Identify which cell holds the provided text, then report its [X, Y] central coordinate. 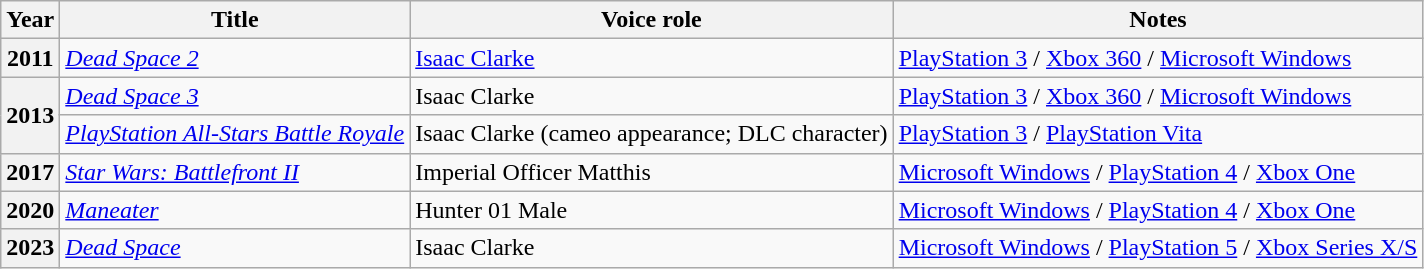
Dead Space 2 [235, 58]
Title [235, 20]
Imperial Officer Matthis [652, 172]
Microsoft Windows / PlayStation 5 / Xbox Series X/S [1158, 248]
2023 [30, 248]
Year [30, 20]
2011 [30, 58]
2013 [30, 115]
Dead Space 3 [235, 96]
Star Wars: Battlefront II [235, 172]
Hunter 01 Male [652, 210]
2017 [30, 172]
2020 [30, 210]
Voice role [652, 20]
PlayStation All-Stars Battle Royale [235, 134]
PlayStation 3 / PlayStation Vita [1158, 134]
Notes [1158, 20]
Isaac Clarke (cameo appearance; DLC character) [652, 134]
Maneater [235, 210]
Dead Space [235, 248]
